Search for the cell housing the specified text and yield its [x, y] center coordinate. 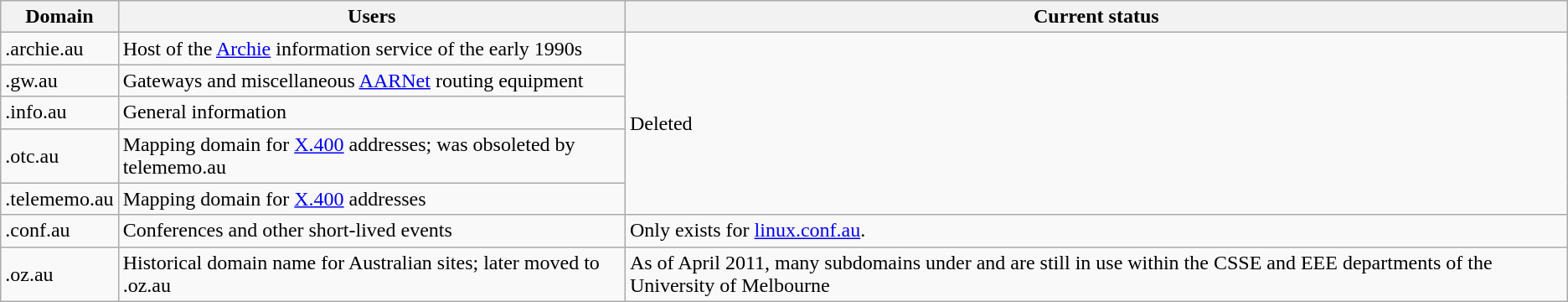
.archie.au [59, 49]
Users [372, 17]
.oz.au [59, 273]
General information [372, 112]
Conferences and other short-lived events [372, 231]
Mapping domain for X.400 addresses [372, 199]
.telememo.au [59, 199]
Only exists for linux.conf.au. [1096, 231]
Current status [1096, 17]
.otc.au [59, 156]
.gw.au [59, 81]
.info.au [59, 112]
Gateways and miscellaneous AARNet routing equipment [372, 81]
Domain [59, 17]
.conf.au [59, 231]
Host of the Archie information service of the early 1990s [372, 49]
As of April 2011, many subdomains under and are still in use within the CSSE and EEE departments of the University of Melbourne [1096, 273]
Historical domain name for Australian sites; later moved to .oz.au [372, 273]
Mapping domain for X.400 addresses; was obsoleted by telememo.au [372, 156]
Deleted [1096, 124]
